Return the (x, y) coordinate for the center point of the cell that contains the specified text.  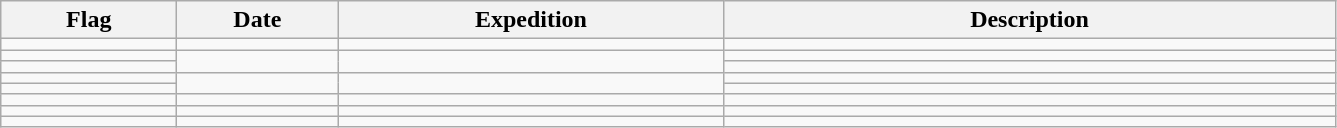
Description (1030, 20)
Expedition (531, 20)
Flag (89, 20)
Date (258, 20)
